Scan for the cell matching the given text and deliver its [x, y] coordinate at center. 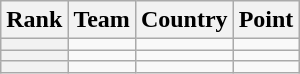
Rank [34, 20]
Team [102, 20]
Point [266, 20]
Country [184, 20]
